Find where the given text appears and provide that cell's center as [X, Y] coordinate. 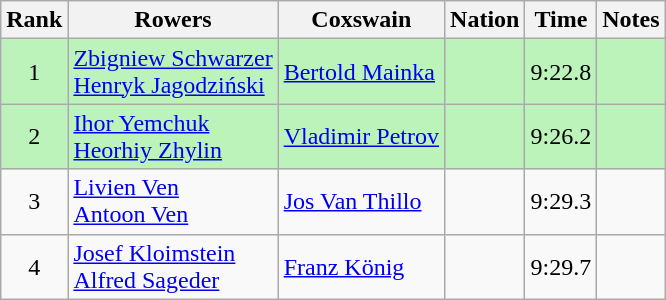
Franz König [361, 266]
4 [34, 266]
Rowers [173, 20]
Vladimir Petrov [361, 136]
Josef KloimsteinAlfred Sageder [173, 266]
9:29.3 [561, 202]
Coxswain [361, 20]
Notes [631, 20]
Jos Van Thillo [361, 202]
Livien VenAntoon Ven [173, 202]
Ihor YemchukHeorhiy Zhylin [173, 136]
9:29.7 [561, 266]
2 [34, 136]
9:26.2 [561, 136]
Time [561, 20]
Rank [34, 20]
9:22.8 [561, 72]
1 [34, 72]
Zbigniew SchwarzerHenryk Jagodziński [173, 72]
3 [34, 202]
Bertold Mainka [361, 72]
Nation [485, 20]
